Capture the cell that displays the provided text and extract its [x, y] central coordinate. 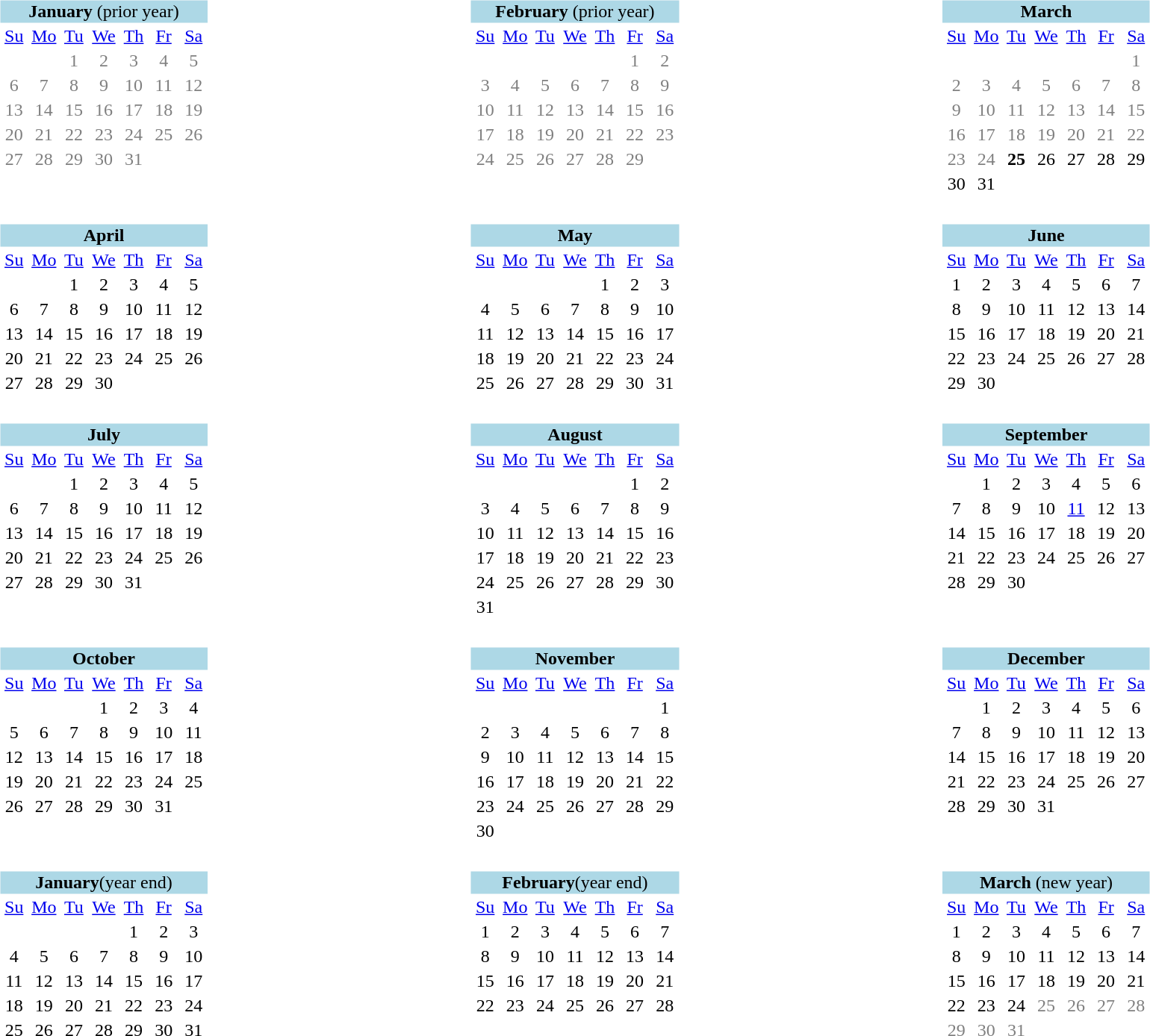
March (new year) [1046, 883]
January (prior year) [104, 11]
November [575, 659]
January(year end) [104, 883]
June [1046, 235]
May [575, 235]
October [104, 659]
February (prior year) [575, 11]
February(year end) [575, 883]
September [1046, 435]
December [1046, 659]
May Su Mo Tu We Th Fr Sa 1 2 3 4 5 6 7 8 9 10 11 12 13 14 15 16 17 18 19 20 21 22 23 24 25 26 27 28 29 30 31 [566, 299]
August Su Mo Tu We Th Fr Sa 1 2 3 4 5 6 7 8 9 10 11 12 13 14 15 16 17 18 19 20 21 22 23 24 25 26 27 28 29 30 31 [566, 511]
April [104, 235]
August [575, 435]
November Su Mo Tu We Th Fr Sa 1 2 3 4 5 6 7 8 9 10 11 12 13 14 15 16 17 18 19 20 21 22 23 24 25 26 27 28 29 30 [566, 734]
March [1046, 11]
July [104, 435]
